Provide the (x, y) coordinate of the cell's center where the given text is located.  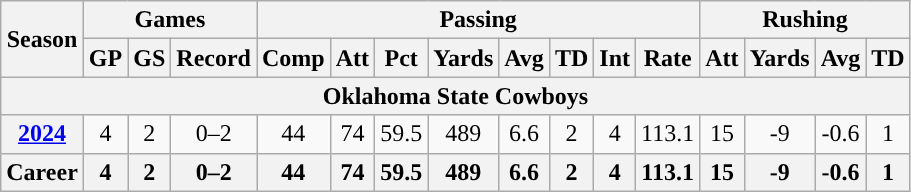
GP (105, 58)
Rushing (806, 20)
Record (214, 58)
Oklahoma State Cowboys (456, 96)
Comp (293, 58)
Career (42, 172)
Games (170, 20)
Rate (668, 58)
Pct (402, 58)
Passing (478, 20)
GS (150, 58)
Int (615, 58)
Season (42, 39)
2024 (42, 134)
